Return [X, Y] of the center of cell containing provided text 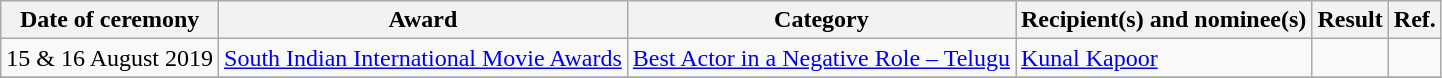
15 & 16 August 2019 [110, 58]
Award [424, 20]
Kunal Kapoor [1164, 58]
Ref. [1414, 20]
Result [1350, 20]
Category [821, 20]
Best Actor in a Negative Role – Telugu [821, 58]
South Indian International Movie Awards [424, 58]
Recipient(s) and nominee(s) [1164, 20]
Date of ceremony [110, 20]
